Locate the cell with the specified text and output its (x, y) center coordinate. 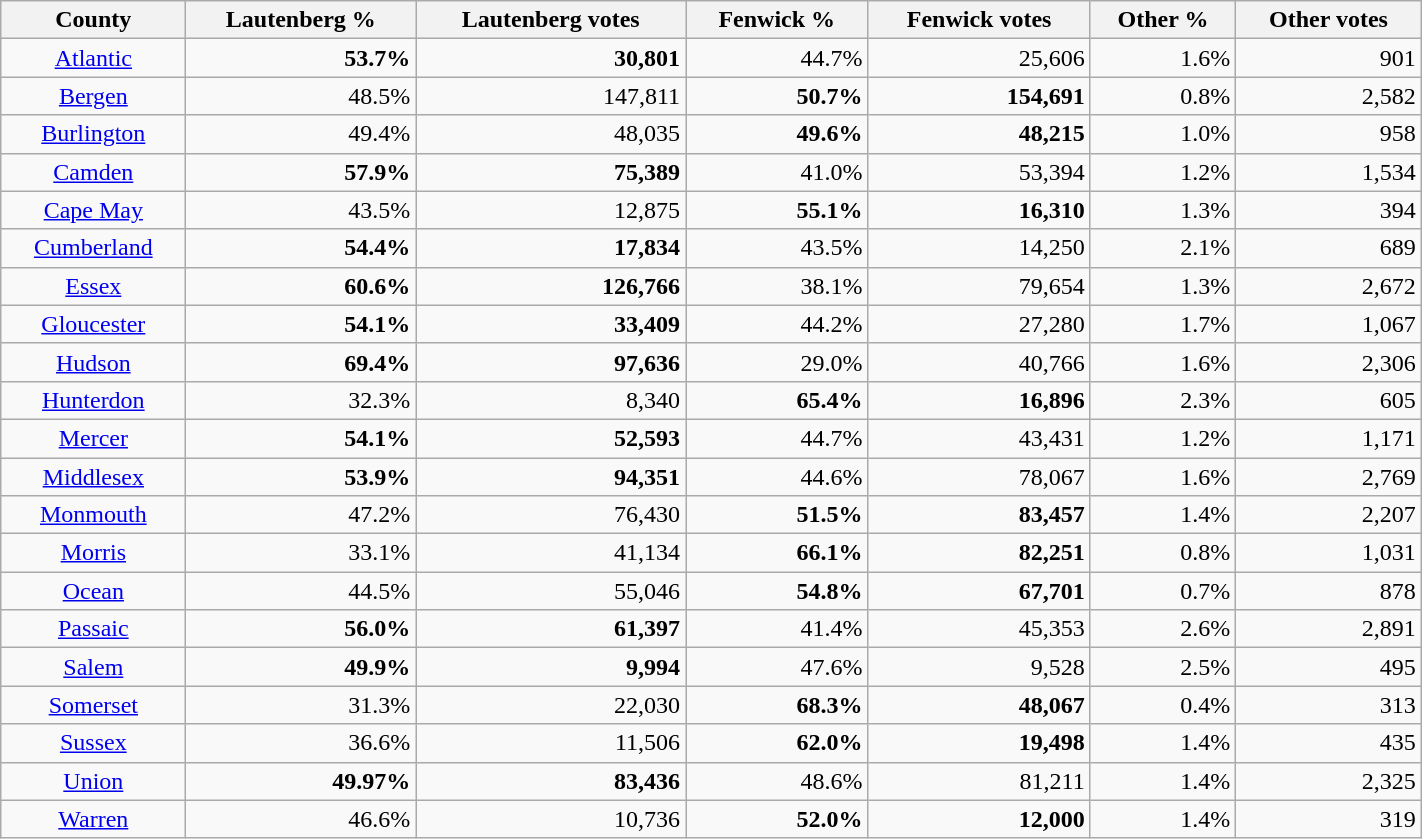
958 (1329, 134)
66.1% (777, 553)
41,134 (551, 553)
1,534 (1329, 172)
878 (1329, 591)
Ocean (94, 591)
44.2% (777, 324)
27,280 (979, 324)
48,067 (979, 705)
25,606 (979, 58)
50.7% (777, 96)
48.5% (301, 96)
48,215 (979, 134)
33.1% (301, 553)
49.4% (301, 134)
32.3% (301, 400)
Other % (1163, 20)
12,000 (979, 819)
44.6% (777, 477)
2,769 (1329, 477)
126,766 (551, 286)
83,436 (551, 781)
51.5% (777, 515)
2.1% (1163, 248)
82,251 (979, 553)
47.6% (777, 667)
38.1% (777, 286)
9,994 (551, 667)
78,067 (979, 477)
75,389 (551, 172)
60.6% (301, 286)
901 (1329, 58)
54.4% (301, 248)
Middlesex (94, 477)
Hudson (94, 362)
Cumberland (94, 248)
Union (94, 781)
44.5% (301, 591)
Bergen (94, 96)
53,394 (979, 172)
County (94, 20)
Fenwick % (777, 20)
495 (1329, 667)
79,654 (979, 286)
Monmouth (94, 515)
2,891 (1329, 629)
2.5% (1163, 667)
2.6% (1163, 629)
154,691 (979, 96)
54.8% (777, 591)
Sussex (94, 743)
8,340 (551, 400)
313 (1329, 705)
319 (1329, 819)
41.0% (777, 172)
2,207 (1329, 515)
Passaic (94, 629)
147,811 (551, 96)
49.9% (301, 667)
81,211 (979, 781)
Other votes (1329, 20)
29.0% (777, 362)
Mercer (94, 438)
Atlantic (94, 58)
9,528 (979, 667)
1,031 (1329, 553)
0.4% (1163, 705)
94,351 (551, 477)
49.97% (301, 781)
53.7% (301, 58)
41.4% (777, 629)
45,353 (979, 629)
48.6% (777, 781)
Somerset (94, 705)
69.4% (301, 362)
62.0% (777, 743)
Burlington (94, 134)
Hunterdon (94, 400)
2,325 (1329, 781)
40,766 (979, 362)
10,736 (551, 819)
55,046 (551, 591)
30,801 (551, 58)
2,582 (1329, 96)
17,834 (551, 248)
43,431 (979, 438)
Camden (94, 172)
1,067 (1329, 324)
2,672 (1329, 286)
33,409 (551, 324)
Lautenberg votes (551, 20)
48,035 (551, 134)
1,171 (1329, 438)
53.9% (301, 477)
56.0% (301, 629)
52.0% (777, 819)
Gloucester (94, 324)
52,593 (551, 438)
2.3% (1163, 400)
46.6% (301, 819)
67,701 (979, 591)
83,457 (979, 515)
Essex (94, 286)
16,310 (979, 210)
19,498 (979, 743)
61,397 (551, 629)
68.3% (777, 705)
Morris (94, 553)
Lautenberg % (301, 20)
Fenwick votes (979, 20)
57.9% (301, 172)
22,030 (551, 705)
Salem (94, 667)
11,506 (551, 743)
1.0% (1163, 134)
0.7% (1163, 591)
Warren (94, 819)
689 (1329, 248)
2,306 (1329, 362)
12,875 (551, 210)
435 (1329, 743)
Cape May (94, 210)
1.7% (1163, 324)
76,430 (551, 515)
97,636 (551, 362)
65.4% (777, 400)
394 (1329, 210)
47.2% (301, 515)
605 (1329, 400)
49.6% (777, 134)
16,896 (979, 400)
31.3% (301, 705)
14,250 (979, 248)
36.6% (301, 743)
55.1% (777, 210)
